Provide the [x, y] coordinate of the cell's center where the given text is located.  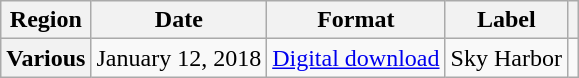
Label [506, 20]
Digital download [356, 58]
January 12, 2018 [179, 58]
Region [46, 20]
Format [356, 20]
Various [46, 58]
Date [179, 20]
Sky Harbor [506, 58]
